Identify which cell holds the provided text, then report its (x, y) central coordinate. 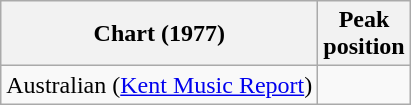
Peakposition (364, 34)
Chart (1977) (160, 34)
Australian (Kent Music Report) (160, 85)
